Locate the cell with the specified text and output its (x, y) center coordinate. 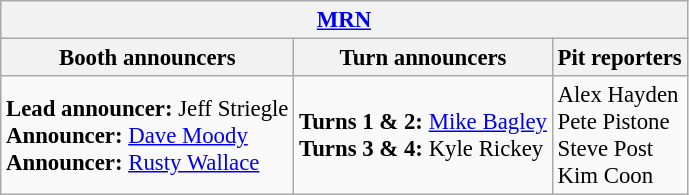
MRN (344, 20)
Turn announcers (423, 58)
Alex HaydenPete PistoneSteve PostKim Coon (620, 136)
Lead announcer: Jeff StriegleAnnouncer: Dave MoodyAnnouncer: Rusty Wallace (148, 136)
Booth announcers (148, 58)
Turns 1 & 2: Mike BagleyTurns 3 & 4: Kyle Rickey (423, 136)
Pit reporters (620, 58)
